Find where the given text appears and provide that cell's center as (X, Y) coordinate. 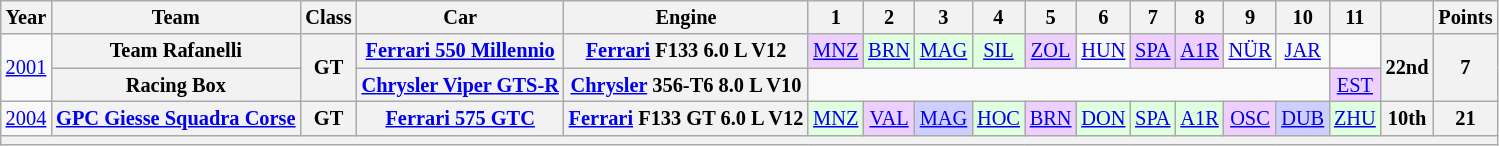
3 (944, 17)
22nd (1408, 68)
ZHU (1355, 118)
8 (1199, 17)
GPC Giesse Squadra Corse (176, 118)
Car (460, 17)
10 (1302, 17)
21 (1465, 118)
EST (1355, 85)
Year (26, 17)
Ferrari F133 GT 6.0 L V12 (686, 118)
DON (1103, 118)
VAL (889, 118)
2 (889, 17)
Class (328, 17)
1 (836, 17)
Ferrari 550 Millennio (460, 51)
Chrysler 356-T6 8.0 L V10 (686, 85)
5 (1051, 17)
OSC (1250, 118)
JAR (1302, 51)
NÜR (1250, 51)
10th (1408, 118)
SIL (998, 51)
ZOL (1051, 51)
Team Rafanelli (176, 51)
11 (1355, 17)
Ferrari F133 6.0 L V12 (686, 51)
2004 (26, 118)
HUN (1103, 51)
Team (176, 17)
Engine (686, 17)
DUB (1302, 118)
Ferrari 575 GTC (460, 118)
Chrysler Viper GTS-R (460, 85)
Racing Box (176, 85)
2001 (26, 68)
Points (1465, 17)
9 (1250, 17)
6 (1103, 17)
4 (998, 17)
HOC (998, 118)
